Scan for the cell matching the given text and deliver its [X, Y] coordinate at center. 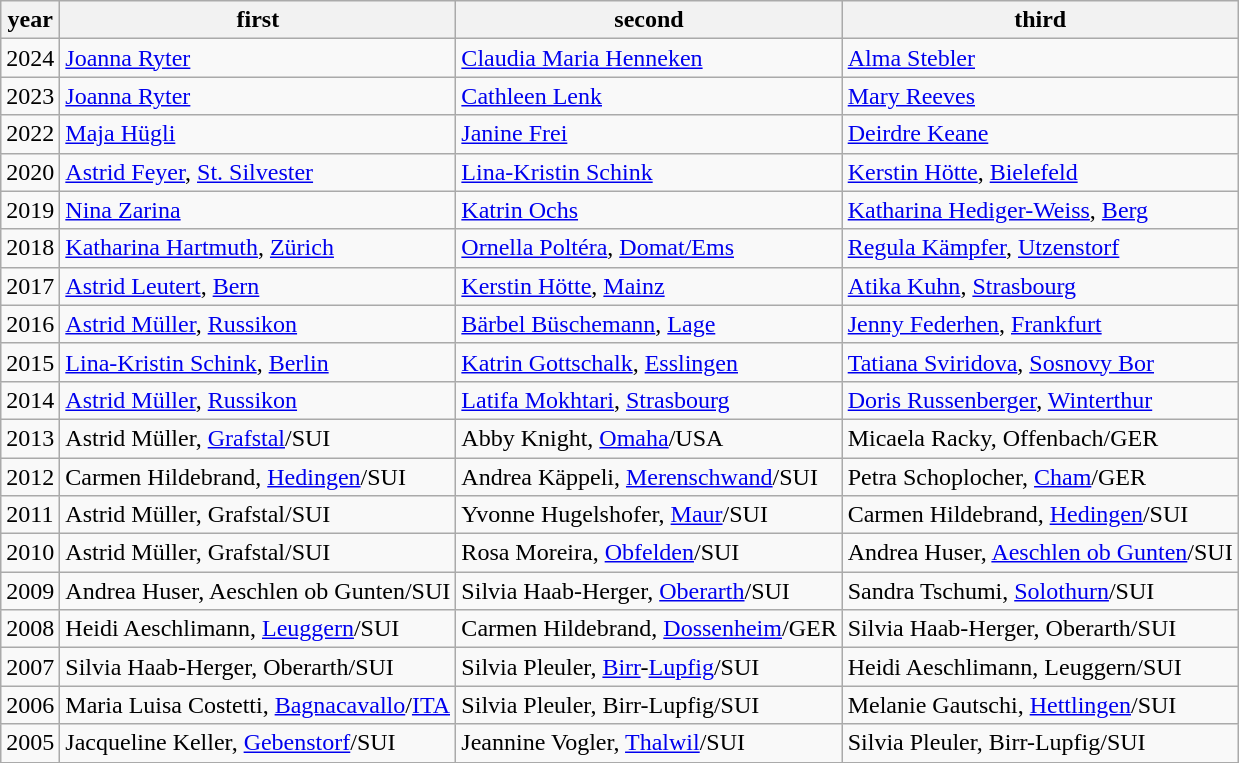
2015 [30, 362]
2022 [30, 134]
Carmen Hildebrand, Dossenheim/GER [649, 629]
Bärbel Büschemann, Lage [649, 324]
Atika Kuhn, Strasbourg [1040, 286]
2010 [30, 553]
2012 [30, 477]
2019 [30, 210]
Jenny Federhen, Frankfurt [1040, 324]
Andrea Käppeli, Merenschwand/SUI [649, 477]
2006 [30, 705]
Katharina Hartmuth, Zürich [258, 248]
Kerstin Hötte, Bielefeld [1040, 172]
Lina-Kristin Schink, Berlin [258, 362]
first [258, 20]
Katharina Hediger-Weiss, Berg [1040, 210]
2018 [30, 248]
year [30, 20]
2011 [30, 515]
Yvonne Hugelshofer, Maur/SUI [649, 515]
2020 [30, 172]
2009 [30, 591]
2016 [30, 324]
Micaela Racky, Offenbach/GER [1040, 438]
Sandra Tschumi, Solothurn/SUI [1040, 591]
Doris Russenberger, Winterthur [1040, 400]
Ornella Poltéra, Domat/Ems [649, 248]
Janine Frei [649, 134]
Alma Stebler [1040, 58]
Jacqueline Keller, Gebenstorf/SUI [258, 743]
Maja Hügli [258, 134]
2013 [30, 438]
Abby Knight, Omaha/USA [649, 438]
Nina Zarina [258, 210]
third [1040, 20]
Jeannine Vogler, Thalwil/SUI [649, 743]
Maria Luisa Costetti, Bagnacavallo/ITA [258, 705]
2024 [30, 58]
2008 [30, 629]
Deirdre Keane [1040, 134]
2017 [30, 286]
Regula Kämpfer, Utzenstorf [1040, 248]
Katrin Gottschalk, Esslingen [649, 362]
Mary Reeves [1040, 96]
Kerstin Hötte, Mainz [649, 286]
second [649, 20]
Petra Schoplocher, Cham/GER [1040, 477]
2005 [30, 743]
Cathleen Lenk [649, 96]
Astrid Feyer, St. Silvester [258, 172]
2023 [30, 96]
Rosa Moreira, Obfelden/SUI [649, 553]
Katrin Ochs [649, 210]
Tatiana Sviridova, Sosnovy Bor [1040, 362]
2007 [30, 667]
Claudia Maria Henneken [649, 58]
2014 [30, 400]
Latifa Mokhtari, Strasbourg [649, 400]
Melanie Gautschi, Hettlingen/SUI [1040, 705]
Lina-Kristin Schink [649, 172]
Astrid Leutert, Bern [258, 286]
